Search for the cell housing the specified text and yield its [X, Y] center coordinate. 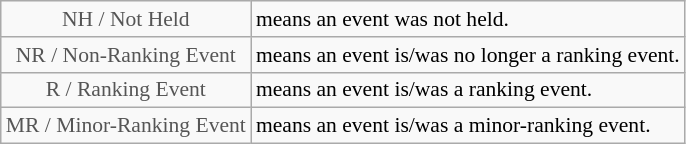
means an event is/was a minor-ranking event. [468, 126]
means an event is/was a ranking event. [468, 90]
NR / Non-Ranking Event [126, 55]
R / Ranking Event [126, 90]
means an event was not held. [468, 19]
MR / Minor-Ranking Event [126, 126]
NH / Not Held [126, 19]
means an event is/was no longer a ranking event. [468, 55]
